Locate the cell with the specified text and output its (x, y) center coordinate. 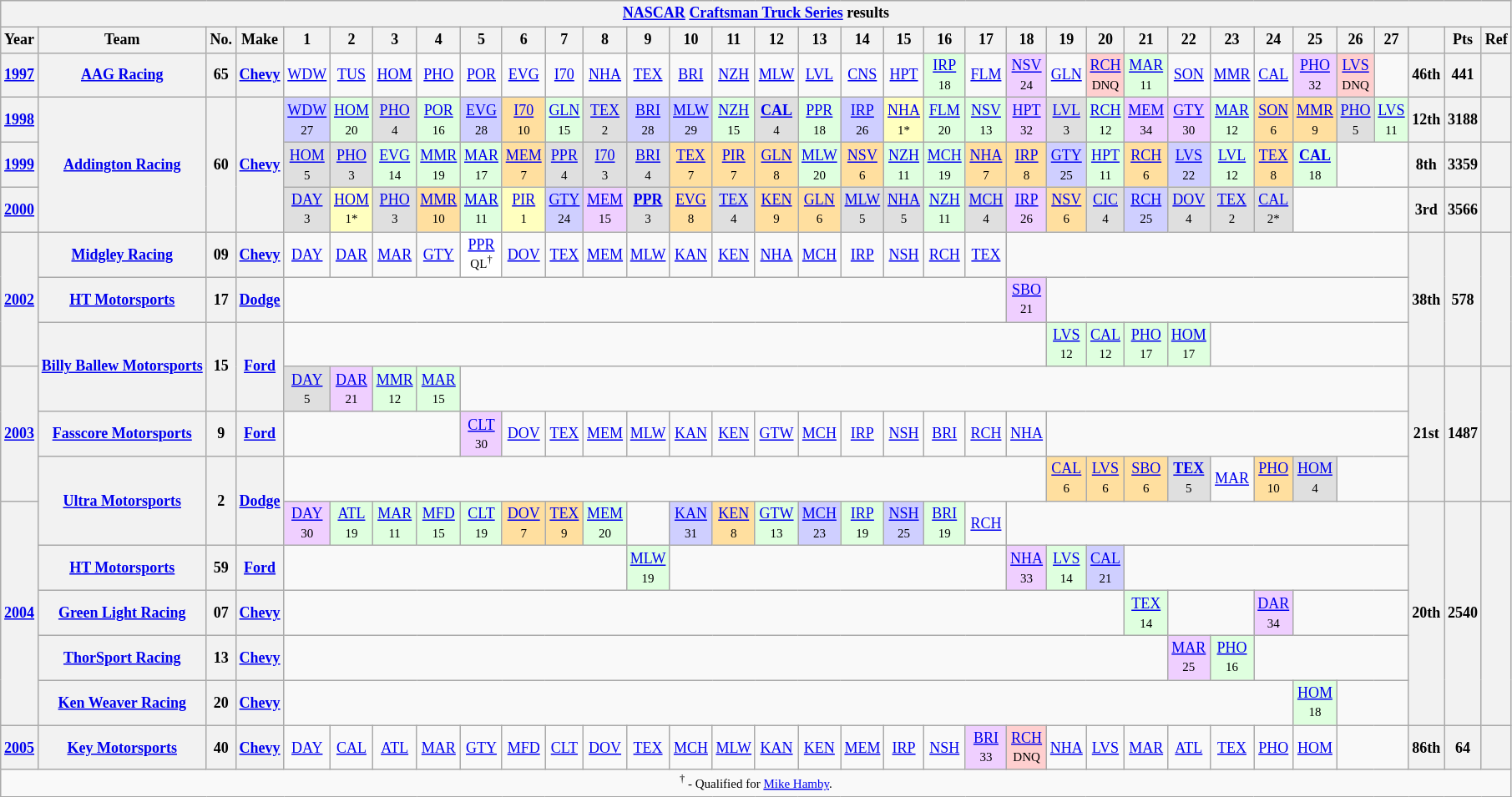
GLN (1066, 75)
EVG14 (394, 164)
CAL2* (1274, 209)
PIR7 (733, 164)
1999 (20, 164)
PPR4 (564, 164)
CAL6 (1066, 479)
1487 (1463, 434)
WDW (307, 75)
DAR21 (352, 389)
LVS22 (1189, 164)
HPT (904, 75)
38th (1426, 300)
2000 (20, 209)
IRP19 (862, 523)
FLM20 (944, 120)
LVS6 (1105, 479)
NSV13 (986, 120)
GTY25 (1066, 164)
24 (1274, 40)
SON6 (1274, 120)
27 (1391, 40)
2005 (20, 748)
MMR12 (394, 389)
MFD15 (439, 523)
NSV24 (1027, 75)
CAL18 (1316, 164)
MAR25 (1189, 658)
GTY24 (564, 209)
40 (220, 748)
RCH12 (1105, 120)
KAN31 (691, 523)
MCH19 (944, 164)
Addington Racing (122, 165)
3 (394, 40)
HOM18 (1316, 703)
16 (944, 40)
GTW13 (776, 523)
CLT (564, 748)
POR16 (439, 120)
SBO6 (1146, 479)
CAL21 (1105, 568)
NZH15 (733, 120)
Year (20, 40)
22 (1189, 40)
CLT30 (482, 434)
PHO16 (1232, 658)
MEM7 (523, 164)
NASCAR Craftsman Truck Series results (756, 13)
RCH25 (1146, 209)
MEM20 (605, 523)
441 (1463, 75)
CLT19 (482, 523)
09 (220, 255)
3359 (1463, 164)
EVG28 (482, 120)
TEX5 (1189, 479)
BRI19 (944, 523)
FLM (986, 75)
HPT11 (1105, 164)
12th (1426, 120)
LVS12 (1066, 345)
POR (482, 75)
TEX7 (691, 164)
RCH6 (1146, 164)
LVL3 (1066, 120)
MMR (1232, 75)
I70 (564, 75)
2004 (20, 613)
MEM34 (1146, 120)
10 (691, 40)
BRI4 (648, 164)
21st (1426, 434)
BRI33 (986, 748)
Billy Ballew Motorsports (122, 367)
EVG8 (691, 209)
DAY3 (307, 209)
MLW19 (648, 568)
DAR (352, 255)
I703 (605, 164)
GLN15 (564, 120)
19 (1066, 40)
LVS11 (1391, 120)
HOM20 (352, 120)
HOM1* (352, 209)
Ref (1496, 40)
3rd (1426, 209)
AAG Racing (122, 75)
Fasscore Motorsports (122, 434)
HPT32 (1027, 120)
IRP8 (1027, 164)
MMR9 (1316, 120)
TEX9 (564, 523)
11 (733, 40)
PHO4 (394, 120)
NHA7 (986, 164)
2003 (20, 434)
NZH (733, 75)
MEM15 (605, 209)
Ken Weaver Racing (122, 703)
TEX14 (1146, 613)
MFD (523, 748)
NSH25 (904, 523)
IRP18 (944, 75)
86th (1426, 748)
CNS (862, 75)
TUS (352, 75)
Key Motorsports (122, 748)
NHA33 (1027, 568)
KEN9 (776, 209)
Ultra Motorsports (122, 501)
LVS14 (1066, 568)
TEX4 (733, 209)
2540 (1463, 613)
21 (1146, 40)
8 (605, 40)
26 (1356, 40)
8th (1426, 164)
MCH23 (820, 523)
PPR3 (648, 209)
Pts (1463, 40)
59 (220, 568)
ThorSport Racing (122, 658)
1997 (20, 75)
PPR18 (820, 120)
NHA5 (904, 209)
2002 (20, 300)
HOM4 (1316, 479)
BRI28 (648, 120)
SBO21 (1027, 300)
MAR15 (439, 389)
PHO17 (1146, 345)
CAL4 (776, 120)
Team (122, 40)
LVSDNQ (1356, 75)
LVS (1105, 748)
MCH4 (986, 209)
† - Qualified for Mike Hamby. (756, 783)
DAR34 (1274, 613)
CIC4 (1105, 209)
LVL (820, 75)
65 (220, 75)
EVG (523, 75)
4 (439, 40)
Make (260, 40)
ATL19 (352, 523)
PHO10 (1274, 479)
GTW (776, 434)
PHO5 (1356, 120)
1 (307, 40)
PPRQL† (482, 255)
14 (862, 40)
HOM17 (1189, 345)
18 (1027, 40)
6 (523, 40)
SON (1189, 75)
No. (220, 40)
3566 (1463, 209)
KEN8 (733, 523)
12 (776, 40)
DOV4 (1189, 209)
64 (1463, 748)
I7010 (523, 120)
WDW27 (307, 120)
578 (1463, 300)
25 (1316, 40)
Midgley Racing (122, 255)
HOM5 (307, 164)
MLW29 (691, 120)
07 (220, 613)
GLN6 (820, 209)
PHO32 (1316, 75)
CAL12 (1105, 345)
GLN8 (776, 164)
DAY30 (307, 523)
PIR1 (523, 209)
5 (482, 40)
MAR12 (1232, 120)
TEX8 (1274, 164)
3188 (1463, 120)
NHA1* (904, 120)
MAR17 (482, 164)
23 (1232, 40)
46th (1426, 75)
DOV7 (523, 523)
MMR19 (439, 164)
DAY5 (307, 389)
7 (564, 40)
MLW5 (862, 209)
MLW20 (820, 164)
MMR10 (439, 209)
GTY30 (1189, 120)
LVL12 (1232, 164)
20th (1426, 613)
Green Light Racing (122, 613)
60 (220, 165)
1998 (20, 120)
